Return the (x, y) coordinate for the center point of the cell that contains the specified text.  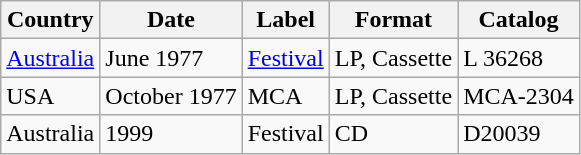
1999 (171, 134)
L 36268 (519, 58)
MCA (286, 96)
June 1977 (171, 58)
Date (171, 20)
MCA-2304 (519, 96)
USA (50, 96)
Label (286, 20)
D20039 (519, 134)
Country (50, 20)
Catalog (519, 20)
CD (393, 134)
Format (393, 20)
October 1977 (171, 96)
